Locate the cell with the specified text and output its (x, y) center coordinate. 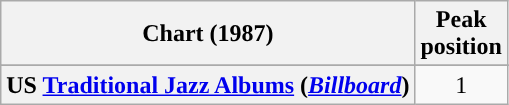
Chart (1987) (208, 34)
1 (461, 85)
US Traditional Jazz Albums (Billboard) (208, 85)
Peakposition (461, 34)
